Identify which cell holds the provided text, then report its (X, Y) central coordinate. 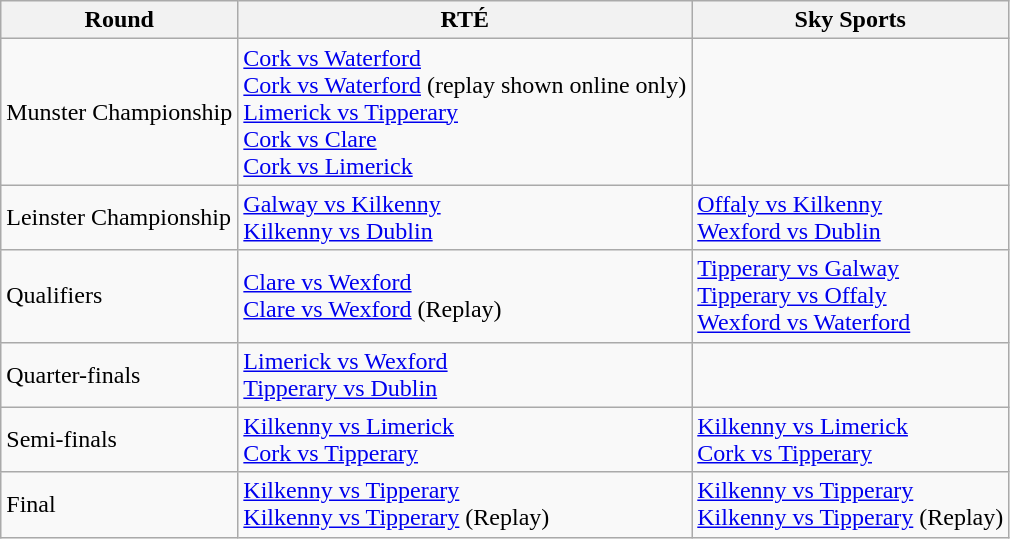
Tipperary vs GalwayTipperary vs OffalyWexford vs Waterford (850, 296)
Munster Championship (120, 112)
Quarter-finals (120, 374)
Sky Sports (850, 20)
Round (120, 20)
Semi-finals (120, 440)
Limerick vs WexfordTipperary vs Dublin (465, 374)
Galway vs Kilkenny Kilkenny vs Dublin (465, 218)
Offaly vs Kilkenny Wexford vs Dublin (850, 218)
Cork vs WaterfordCork vs Waterford (replay shown online only) Limerick vs TipperaryCork vs ClareCork vs Limerick (465, 112)
Qualifiers (120, 296)
Clare vs WexfordClare vs Wexford (Replay) (465, 296)
RTÉ (465, 20)
Final (120, 504)
Leinster Championship (120, 218)
